Capture the cell that displays the provided text and extract its [x, y] central coordinate. 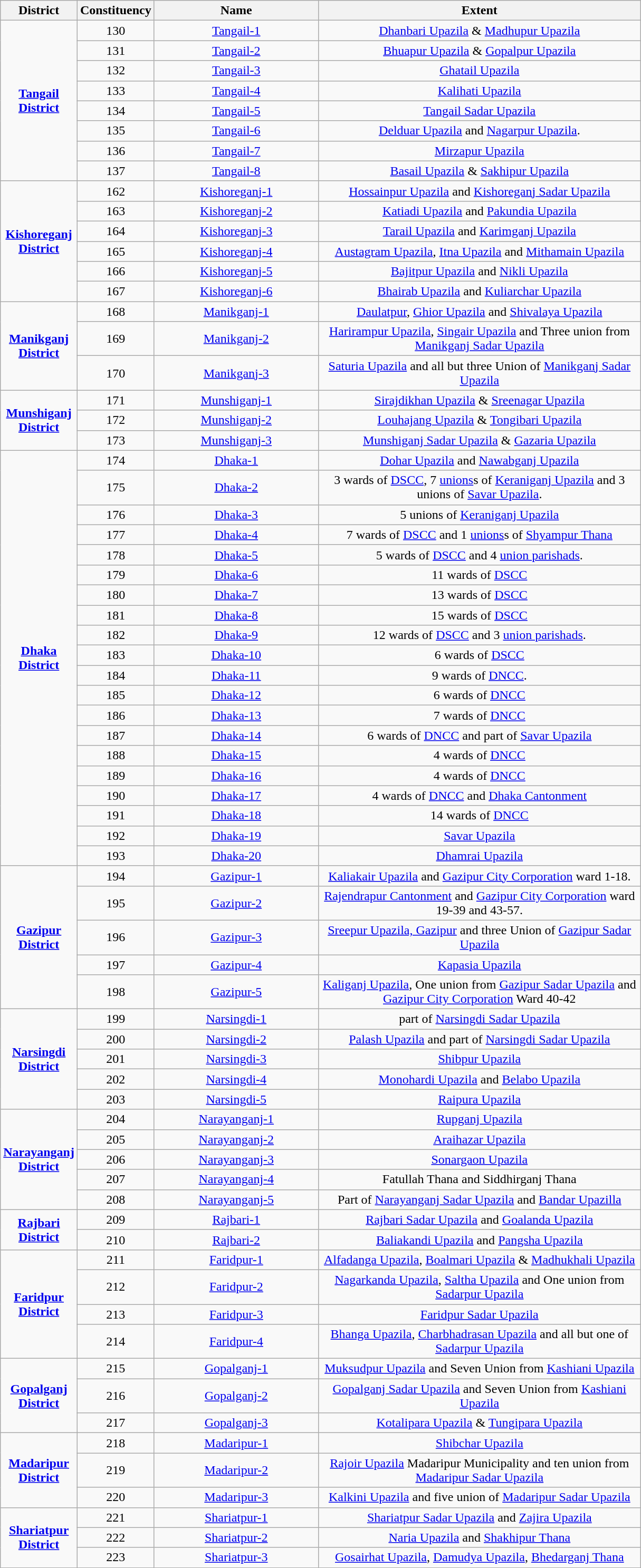
210 [116, 1240]
202 [116, 1079]
Araihazar Upazila [479, 1139]
Palash Upazila and part of Narsingdi Sadar Upazila [479, 1039]
Dhaka-5 [236, 555]
Tangail-7 [236, 151]
167 [116, 292]
169 [116, 338]
Munshiganj-1 [236, 400]
215 [116, 1369]
Kalihati Upazila [479, 91]
Bhanga Upazila, Charbhadrasan Upazila and all but one of Sadarpur Upazila [479, 1341]
Constituency [116, 11]
Mirzapur Upazila [479, 151]
Tangail Sadar Upazila [479, 111]
Dhaka-8 [236, 615]
221 [116, 1517]
Shariatpur Sadar Upazila and Zajira Upazila [479, 1517]
Dhaka-1 [236, 460]
200 [116, 1039]
223 [116, 1557]
Munshiganj-2 [236, 420]
Faridpur-4 [236, 1341]
Gopalganj-3 [236, 1423]
Tangail District [39, 101]
178 [116, 555]
191 [116, 816]
Tangail-8 [236, 171]
9 wards of DNCC. [479, 675]
Gopalganj-1 [236, 1369]
Austagram Upazila, Itna Upazila and Mithamain Upazila [479, 251]
Bajitpur Upazila and Nikli Upazila [479, 272]
165 [116, 251]
Rajbari Sadar Upazila and Goalanda Upazila [479, 1219]
Baliakandi Upazila and Pangsha Upazila [479, 1240]
District [39, 11]
Dhaka-4 [236, 535]
195 [116, 903]
Dhaka District [39, 658]
Dhaka-15 [236, 756]
Dhaka-6 [236, 575]
part of Narsingdi Sadar Upazila [479, 1019]
Gopalganj District [39, 1396]
188 [116, 756]
Dhaka-17 [236, 796]
213 [116, 1314]
Narayanganj-3 [236, 1159]
3 wards of DSCC, 7 unionss of Keraniganj Upazila and 3 unions of Savar Upazila. [479, 487]
Gazipur-2 [236, 903]
190 [116, 796]
Dohar Upazila and Nawabganj Upazila [479, 460]
Dhaka-19 [236, 836]
Faridpur-3 [236, 1314]
166 [116, 272]
Rajendrapur Cantonment and Gazipur City Corporation ward 19-39 and 43-57. [479, 903]
208 [116, 1199]
168 [116, 312]
Nagarkanda Upazila, Saltha Upazila and One union from Sadarpur Upazila [479, 1286]
Delduar Upazila and Nagarpur Upazila. [479, 131]
179 [116, 575]
Tarail Upazila and Karimganj Upazila [479, 231]
Shibpur Upazila [479, 1059]
Gazipur District [39, 937]
Monohardi Upazila and Belabo Upazila [479, 1079]
Dhaka-2 [236, 487]
Dhaka-13 [236, 715]
131 [116, 51]
173 [116, 440]
Fatullah Thana and Siddhirganj Thana [479, 1179]
Kishoreganj-6 [236, 292]
194 [116, 876]
7 wards of DSCC and 1 unionss of Shyampur Thana [479, 535]
214 [116, 1341]
Narsingdi-1 [236, 1019]
Tangail-3 [236, 71]
204 [116, 1119]
Dhaka-12 [236, 695]
Gazipur-1 [236, 876]
Rajoir Upazila Madaripur Municipality and ten union from Madaripur Sadar Upazila [479, 1470]
Manikganj-1 [236, 312]
Rajbari-1 [236, 1219]
Tangail-6 [236, 131]
Kishoreganj-3 [236, 231]
222 [116, 1537]
Extent [479, 11]
11 wards of DSCC [479, 575]
Shariatpur-3 [236, 1557]
15 wards of DSCC [479, 615]
Basail Upazila & Sakhipur Upazila [479, 171]
133 [116, 91]
192 [116, 836]
Gazipur-3 [236, 937]
Dhaka-18 [236, 816]
Narayanganj-1 [236, 1119]
193 [116, 856]
170 [116, 373]
207 [116, 1179]
Dhaka-14 [236, 735]
184 [116, 675]
Faridpur-1 [236, 1260]
Shariatpur District [39, 1537]
Part of Narayanganj Sadar Upazila and Bandar Upazilla [479, 1199]
Kotalipara Upazila & Tungipara Upazila [479, 1423]
172 [116, 420]
Kishoreganj-1 [236, 191]
Kaliganj Upazila, One union from Gazipur Sadar Upazila and Gazipur City Corporation Ward 40-42 [479, 992]
209 [116, 1219]
Alfadanga Upazila, Boalmari Upazila & Madhukhali Upazila [479, 1260]
Daulatpur, Ghior Upazila and Shivalaya Upazila [479, 312]
Kishoreganj District [39, 241]
Faridpur District [39, 1304]
212 [116, 1286]
Narsingdi-5 [236, 1099]
Narsingdi-3 [236, 1059]
Tangail-5 [236, 111]
180 [116, 595]
Manikganj-2 [236, 338]
Harirampur Upazila, Singair Upazila and Three union from Manikganj Sadar Upazila [479, 338]
137 [116, 171]
Kalkini Upazila and five union of Madaripur Sadar Upazila [479, 1497]
Dhaka-20 [236, 856]
Shibchar Upazila [479, 1443]
205 [116, 1139]
196 [116, 937]
Shariatpur-2 [236, 1537]
199 [116, 1019]
Munshiganj-3 [236, 440]
Faridpur Sadar Upazila [479, 1314]
Tangail-2 [236, 51]
Narayanganj-4 [236, 1179]
Faridpur-2 [236, 1286]
Dhaka-16 [236, 776]
Madaripur-2 [236, 1470]
Gazipur-4 [236, 964]
189 [116, 776]
135 [116, 131]
4 wards of DNCC and Dhaka Cantonment [479, 796]
Madaripur-1 [236, 1443]
Sonargaon Upazila [479, 1159]
Manikganj-3 [236, 373]
Sreepur Upazila, Gazipur and three Union of Gazipur Sadar Upazila [479, 937]
Dhaka-10 [236, 655]
185 [116, 695]
Louhajang Upazila & Tongibari Upazila [479, 420]
Gosairhat Upazila, Damudya Upazila, Bhedarganj Thana [479, 1557]
Munshiganj District [39, 420]
5 wards of DSCC and 4 union parishads. [479, 555]
163 [116, 211]
Savar Upazila [479, 836]
Kapasia Upazila [479, 964]
6 wards of DSCC [479, 655]
Kishoreganj-2 [236, 211]
Bhuapur Upazila & Gopalpur Upazila [479, 51]
132 [116, 71]
Madaripur-3 [236, 1497]
7 wards of DNCC [479, 715]
Dhaka-9 [236, 635]
Madaripur District [39, 1470]
Munshiganj Sadar Upazila & Gazaria Upazila [479, 440]
211 [116, 1260]
Tangail-4 [236, 91]
Dhamrai Upazila [479, 856]
6 wards of DNCC and part of Savar Upazila [479, 735]
Bhairab Upazila and Kuliarchar Upazila [479, 292]
Rajbari District [39, 1230]
Dhaka-3 [236, 515]
Tangail-1 [236, 31]
219 [116, 1470]
Katiadi Upazila and Pakundia Upazila [479, 211]
186 [116, 715]
Naria Upazila and Shakhipur Thana [479, 1537]
175 [116, 487]
Saturia Upazila and all but three Union of Manikganj Sadar Upazila [479, 373]
Rupganj Upazila [479, 1119]
Name [236, 11]
Gopalganj-2 [236, 1396]
Kaliakair Upazila and Gazipur City Corporation ward 1-18. [479, 876]
197 [116, 964]
198 [116, 992]
Manikganj District [39, 346]
216 [116, 1396]
Shariatpur-1 [236, 1517]
Narsingdi-4 [236, 1079]
203 [116, 1099]
Dhaka-11 [236, 675]
182 [116, 635]
Gopalganj Sadar Upazila and Seven Union from Kashiani Upazila [479, 1396]
220 [116, 1497]
201 [116, 1059]
Rajbari-2 [236, 1240]
Dhanbari Upazila & Madhupur Upazila [479, 31]
218 [116, 1443]
174 [116, 460]
Ghatail Upazila [479, 71]
164 [116, 231]
Dhaka-7 [236, 595]
6 wards of DNCC [479, 695]
Narsingdi-2 [236, 1039]
Narayanganj District [39, 1159]
187 [116, 735]
177 [116, 535]
130 [116, 31]
183 [116, 655]
Hossainpur Upazila and Kishoreganj Sadar Upazila [479, 191]
12 wards of DSCC and 3 union parishads. [479, 635]
Raipura Upazila [479, 1099]
Muksudpur Upazila and Seven Union from Kashiani Upazila [479, 1369]
13 wards of DSCC [479, 595]
14 wards of DNCC [479, 816]
171 [116, 400]
Gazipur-5 [236, 992]
Kishoreganj-4 [236, 251]
176 [116, 515]
Sirajdikhan Upazila & Sreenagar Upazila [479, 400]
181 [116, 615]
136 [116, 151]
217 [116, 1423]
Narayanganj-2 [236, 1139]
Kishoreganj-5 [236, 272]
206 [116, 1159]
5 unions of Keraniganj Upazila [479, 515]
162 [116, 191]
Narsingdi District [39, 1059]
134 [116, 111]
Narayanganj-5 [236, 1199]
